Scan for the cell matching the given text and deliver its [X, Y] coordinate at center. 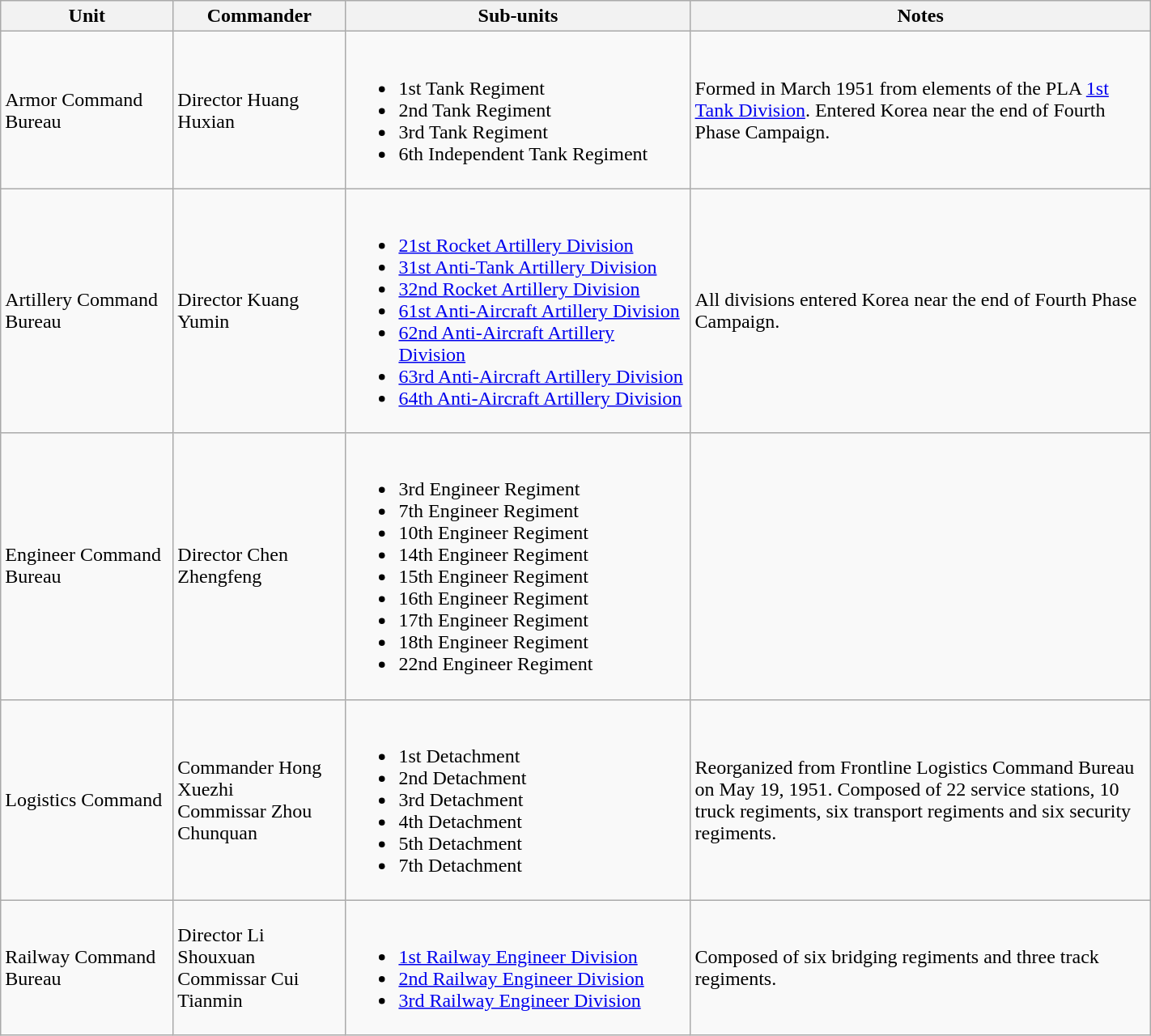
1st Tank Regiment2nd Tank Regiment3rd Tank Regiment6th Independent Tank Regiment [518, 110]
Armor Command Bureau [87, 110]
All divisions entered Korea near the end of Fourth Phase Campaign. [920, 311]
1st Railway Engineer Division2nd Railway Engineer Division3rd Railway Engineer Division [518, 968]
Logistics Command [87, 800]
Formed in March 1951 from elements of the PLA 1st Tank Division. Entered Korea near the end of Fourth Phase Campaign. [920, 110]
Railway Command Bureau [87, 968]
Director Kuang Yumin [259, 311]
Commander [259, 16]
Director Huang Huxian [259, 110]
Commander Hong XuezhiCommissar Zhou Chunquan [259, 800]
Sub-units [518, 16]
Composed of six bridging regiments and three track regiments. [920, 968]
Engineer Command Bureau [87, 567]
Unit [87, 16]
Director Li ShouxuanCommissar Cui Tianmin [259, 968]
Notes [920, 16]
1st Detachment2nd Detachment3rd Detachment4th Detachment5th Detachment7th Detachment [518, 800]
Artillery Command Bureau [87, 311]
Director Chen Zhengfeng [259, 567]
